For the text-containing cell, return its midpoint in [x, y] coordinate format. 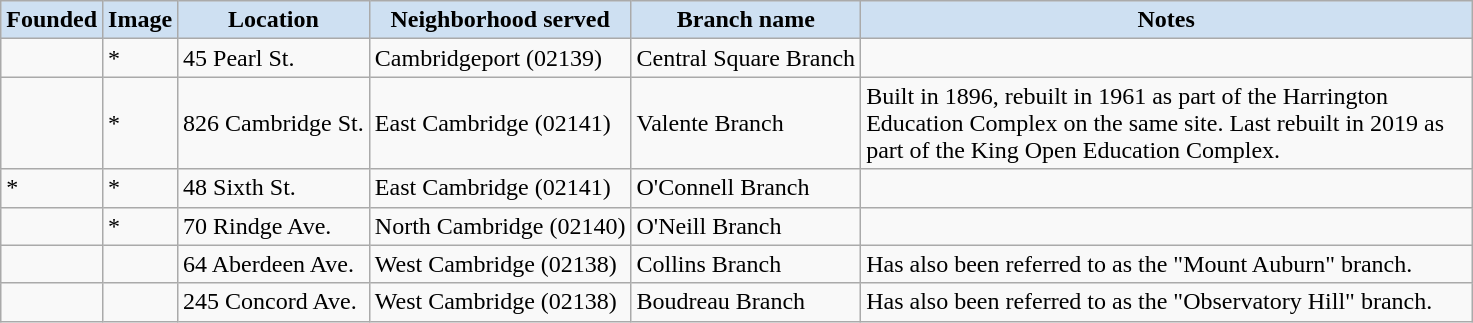
Valente Branch [746, 123]
64 Aberdeen Ave. [274, 264]
Boudreau Branch [746, 302]
826 Cambridge St. [274, 123]
O'Neill Branch [746, 226]
Central Square Branch [746, 58]
48 Sixth St. [274, 188]
Branch name [746, 20]
Founded [52, 20]
Neighborhood served [500, 20]
Location [274, 20]
Notes [1166, 20]
O'Connell Branch [746, 188]
Collins Branch [746, 264]
70 Rindge Ave. [274, 226]
Has also been referred to as the "Observatory Hill" branch. [1166, 302]
Cambridgeport (02139) [500, 58]
North Cambridge (02140) [500, 226]
45 Pearl St. [274, 58]
245 Concord Ave. [274, 302]
Image [140, 20]
Has also been referred to as the "Mount Auburn" branch. [1166, 264]
